Identify which cell holds the provided text, then report its (x, y) central coordinate. 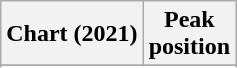
Chart (2021) (72, 34)
Peakposition (189, 34)
